Determine the (X, Y) coordinate at the center of the cell enclosing the given text.  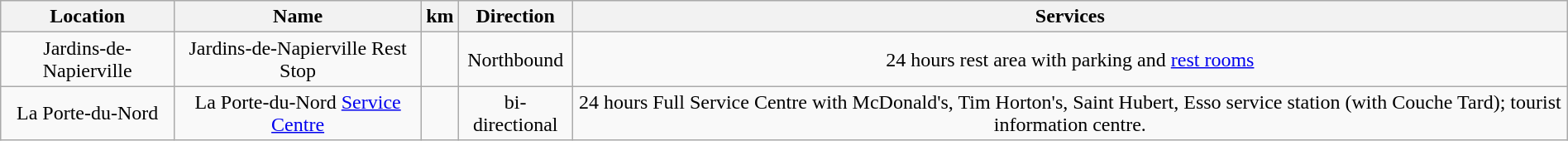
Services (1070, 17)
km (440, 17)
Northbound (515, 60)
Jardins-de-Napierville Rest Stop (298, 60)
bi-directional (515, 113)
Direction (515, 17)
24 hours rest area with parking and rest rooms (1070, 60)
Name (298, 17)
Location (88, 17)
La Porte-du-Nord Service Centre (298, 113)
La Porte-du-Nord (88, 113)
24 hours Full Service Centre with McDonald's, Tim Horton's, Saint Hubert, Esso service station (with Couche Tard); tourist information centre. (1070, 113)
Jardins-de-Napierville (88, 60)
